Detect which cell encompasses the target text, then output its [X, Y] center coordinate. 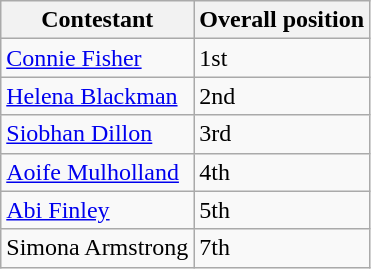
4th [282, 172]
Connie Fisher [98, 58]
Overall position [282, 20]
Abi Finley [98, 210]
Helena Blackman [98, 96]
7th [282, 248]
Contestant [98, 20]
Simona Armstrong [98, 248]
2nd [282, 96]
Siobhan Dillon [98, 134]
Aoife Mulholland [98, 172]
3rd [282, 134]
1st [282, 58]
5th [282, 210]
